Find where the given text appears and provide that cell's center as [x, y] coordinate. 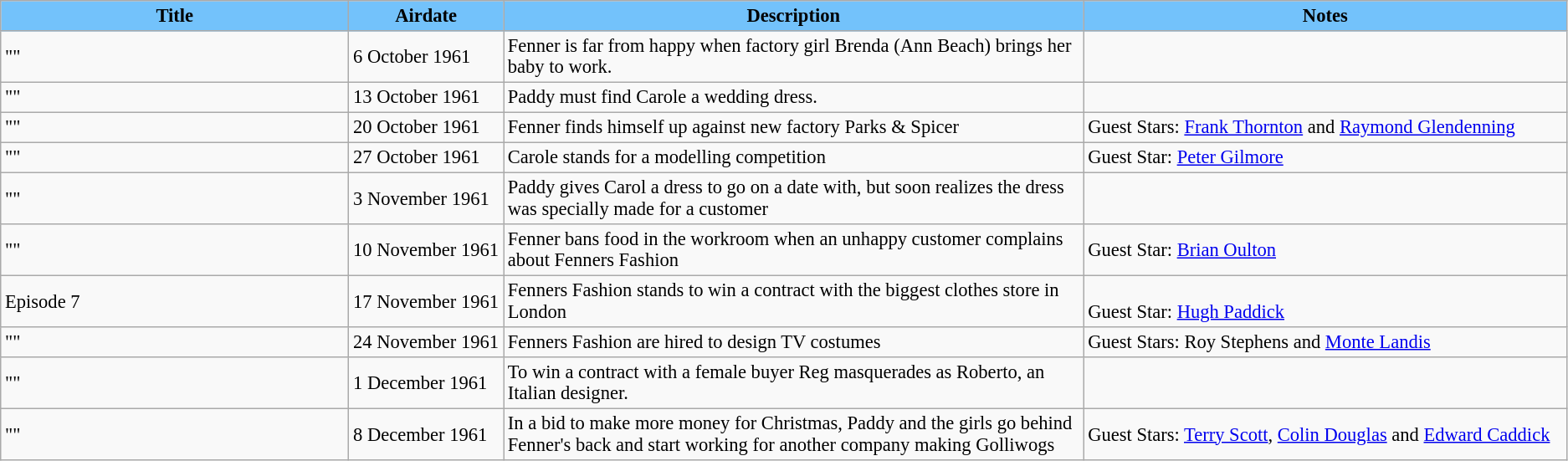
20 October 1961 [427, 127]
Airdate [427, 16]
Fenners Fashion stands to win a contract with the biggest clothes store in London [793, 301]
Guest Star: Brian Oulton [1325, 250]
Guest Star: Hugh Paddick [1325, 301]
Fenner is far from happy when factory girl Brenda (Ann Beach) brings her baby to work. [793, 57]
Fenners Fashion are hired to design TV costumes [793, 342]
In a bid to make more money for Christmas, Paddy and the girls go behind Fenner's back and start working for another company making Golliwogs [793, 434]
17 November 1961 [427, 301]
27 October 1961 [427, 157]
To win a contract with a female buyer Reg masquerades as Roberto, an Italian designer. [793, 383]
10 November 1961 [427, 250]
6 October 1961 [427, 57]
Notes [1325, 16]
13 October 1961 [427, 97]
3 November 1961 [427, 198]
Episode 7 [175, 301]
24 November 1961 [427, 342]
1 December 1961 [427, 383]
Carole stands for a modelling competition [793, 157]
Description [793, 16]
Paddy gives Carol a dress to go on a date with, but soon realizes the dress was specially made for a customer [793, 198]
Fenner bans food in the workroom when an unhappy customer complains about Fenners Fashion [793, 250]
Title [175, 16]
Fenner finds himself up against new factory Parks & Spicer [793, 127]
8 December 1961 [427, 434]
Paddy must find Carole a wedding dress. [793, 97]
Guest Stars: Roy Stephens and Monte Landis [1325, 342]
Guest Stars: Terry Scott, Colin Douglas and Edward Caddick [1325, 434]
Guest Star: Peter Gilmore [1325, 157]
Guest Stars: Frank Thornton and Raymond Glendenning [1325, 127]
